Locate the cell with the specified text and output its (X, Y) center coordinate. 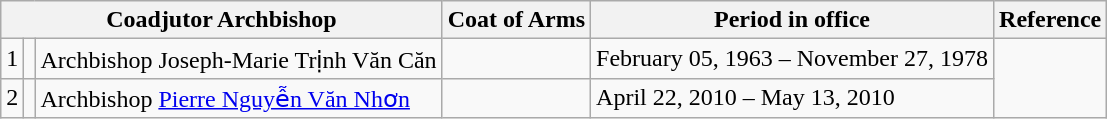
Archbishop Joseph-Marie Trịnh Văn Căn (238, 59)
Period in office (792, 20)
Archbishop Pierre Nguyễn Văn Nhơn (238, 98)
April 22, 2010 – May 13, 2010 (792, 98)
Coat of Arms (516, 20)
1 (12, 59)
February 05, 1963 – November 27, 1978 (792, 59)
Coadjutor Archbishop (222, 20)
2 (12, 98)
Reference (1050, 20)
